Scan for the cell matching the given text and deliver its [x, y] coordinate at center. 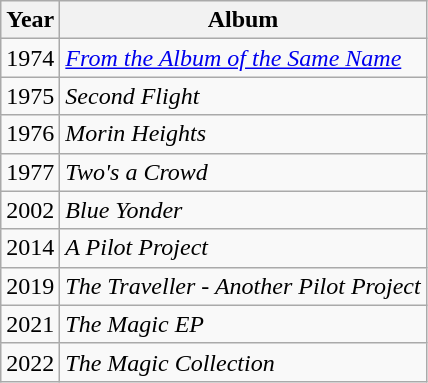
Morin Heights [243, 134]
1975 [30, 96]
Second Flight [243, 96]
2021 [30, 324]
2019 [30, 286]
2002 [30, 210]
1974 [30, 58]
The Magic EP [243, 324]
Two's a Crowd [243, 172]
2014 [30, 248]
A Pilot Project [243, 248]
The Traveller - Another Pilot Project [243, 286]
The Magic Collection [243, 362]
Blue Yonder [243, 210]
Year [30, 20]
2022 [30, 362]
Album [243, 20]
1976 [30, 134]
From the Album of the Same Name [243, 58]
1977 [30, 172]
